Identify which cell holds the provided text, then report its (X, Y) central coordinate. 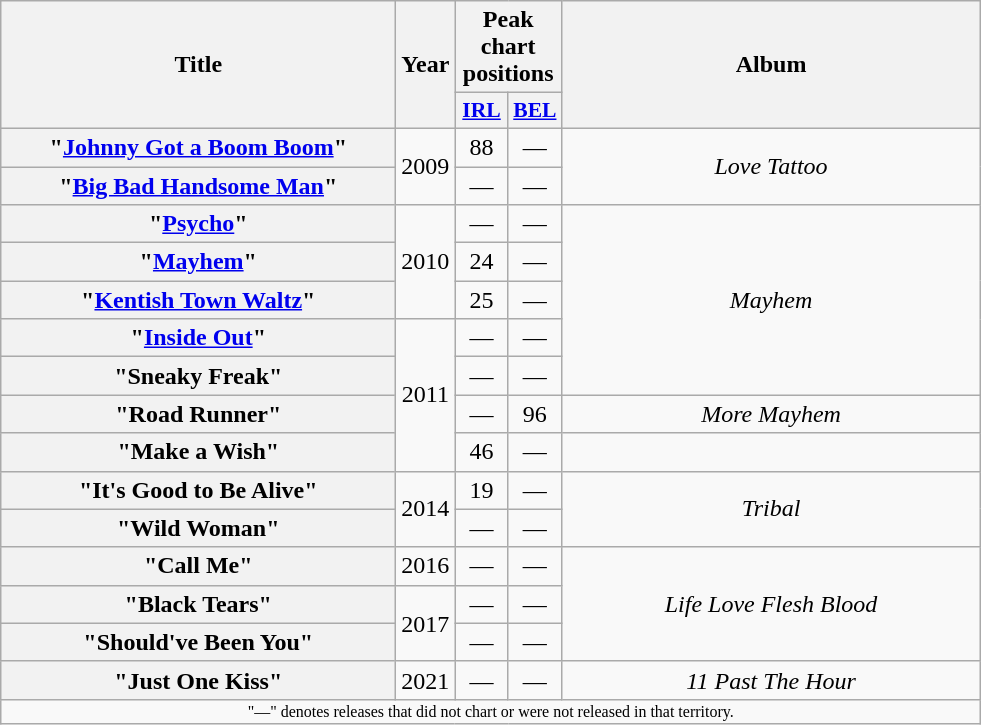
IRL (482, 111)
More Mayhem (772, 414)
"Psycho" (198, 224)
"Black Tears" (198, 604)
Mayhem (772, 300)
"Wild Woman" (198, 528)
Year (426, 65)
Peak chart positions (508, 47)
96 (534, 414)
"Just One Kiss" (198, 680)
"Kentish Town Waltz" (198, 300)
2011 (426, 395)
"—" denotes releases that did not chart or were not released in that territory. (491, 711)
"Road Runner" (198, 414)
Tribal (772, 509)
19 (482, 490)
"Johnny Got a Boom Boom" (198, 147)
88 (482, 147)
Life Love Flesh Blood (772, 604)
24 (482, 262)
Love Tattoo (772, 166)
"Inside Out" (198, 338)
"Sneaky Freak" (198, 376)
"Call Me" (198, 566)
46 (482, 452)
Title (198, 65)
2014 (426, 509)
"It's Good to Be Alive" (198, 490)
BEL (534, 111)
Album (772, 65)
2016 (426, 566)
2009 (426, 166)
"Mayhem" (198, 262)
2021 (426, 680)
2017 (426, 623)
2010 (426, 262)
11 Past The Hour (772, 680)
"Make a Wish" (198, 452)
25 (482, 300)
"Should've Been You" (198, 642)
"Big Bad Handsome Man" (198, 185)
